Search for the cell housing the specified text and yield its [X, Y] center coordinate. 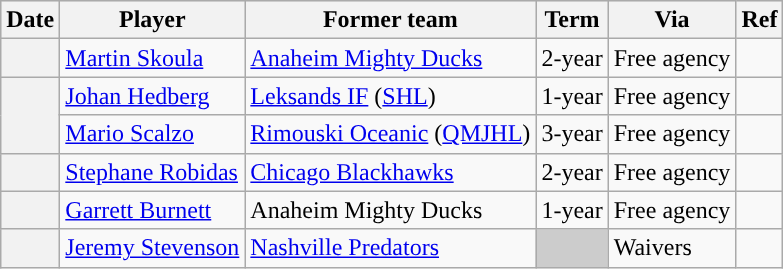
Garrett Burnett [152, 210]
Jeremy Stevenson [152, 248]
Johan Hedberg [152, 96]
Rimouski Oceanic (QMJHL) [390, 134]
Leksands IF (SHL) [390, 96]
Former team [390, 20]
Waivers [672, 248]
Via [672, 20]
Nashville Predators [390, 248]
Martin Skoula [152, 58]
Player [152, 20]
Chicago Blackhawks [390, 172]
Term [572, 20]
Mario Scalzo [152, 134]
Date [30, 20]
3-year [572, 134]
Ref [760, 20]
Stephane Robidas [152, 172]
